Identify which cell holds the provided text, then report its (X, Y) central coordinate. 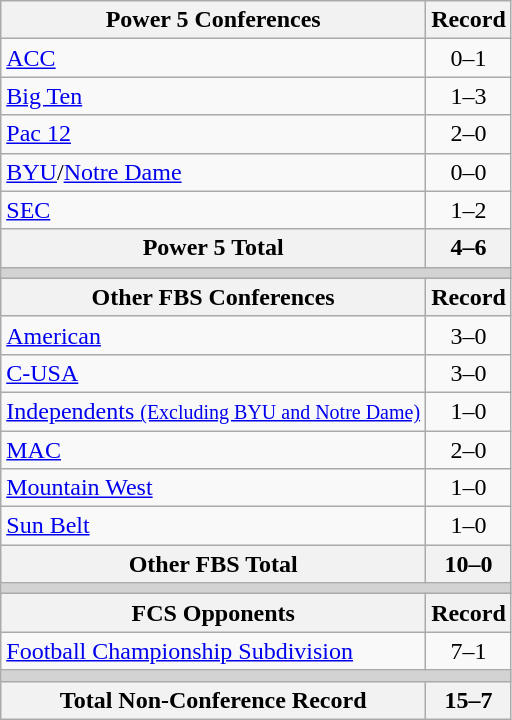
BYU/Notre Dame (214, 172)
Other FBS Conferences (214, 297)
FCS Opponents (214, 613)
Big Ten (214, 96)
American (214, 335)
Power 5 Conferences (214, 20)
Football Championship Subdivision (214, 651)
1–3 (469, 96)
Independents (Excluding BYU and Notre Dame) (214, 411)
MAC (214, 449)
Sun Belt (214, 526)
15–7 (469, 700)
0–0 (469, 172)
4–6 (469, 248)
Pac 12 (214, 134)
Other FBS Total (214, 564)
10–0 (469, 564)
Total Non-Conference Record (214, 700)
0–1 (469, 58)
1–2 (469, 210)
ACC (214, 58)
SEC (214, 210)
C-USA (214, 373)
Power 5 Total (214, 248)
7–1 (469, 651)
Mountain West (214, 488)
